Pinpoint the cell where the given text exists, returning its (x, y) midpoint coordinate. 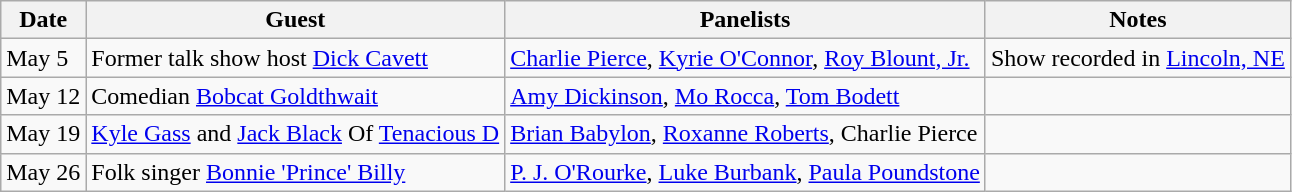
Notes (1138, 20)
Brian Babylon, Roxanne Roberts, Charlie Pierce (746, 134)
Date (44, 20)
Show recorded in Lincoln, NE (1138, 58)
Folk singer Bonnie 'Prince' Billy (296, 172)
Amy Dickinson, Mo Rocca, Tom Bodett (746, 96)
Former talk show host Dick Cavett (296, 58)
May 12 (44, 96)
Kyle Gass and Jack Black Of Tenacious D (296, 134)
Guest (296, 20)
May 5 (44, 58)
Panelists (746, 20)
Comedian Bobcat Goldthwait (296, 96)
May 26 (44, 172)
May 19 (44, 134)
P. J. O'Rourke, Luke Burbank, Paula Poundstone (746, 172)
Charlie Pierce, Kyrie O'Connor, Roy Blount, Jr. (746, 58)
